From the cell containing the given text, extract its center point as [x, y] coordinate. 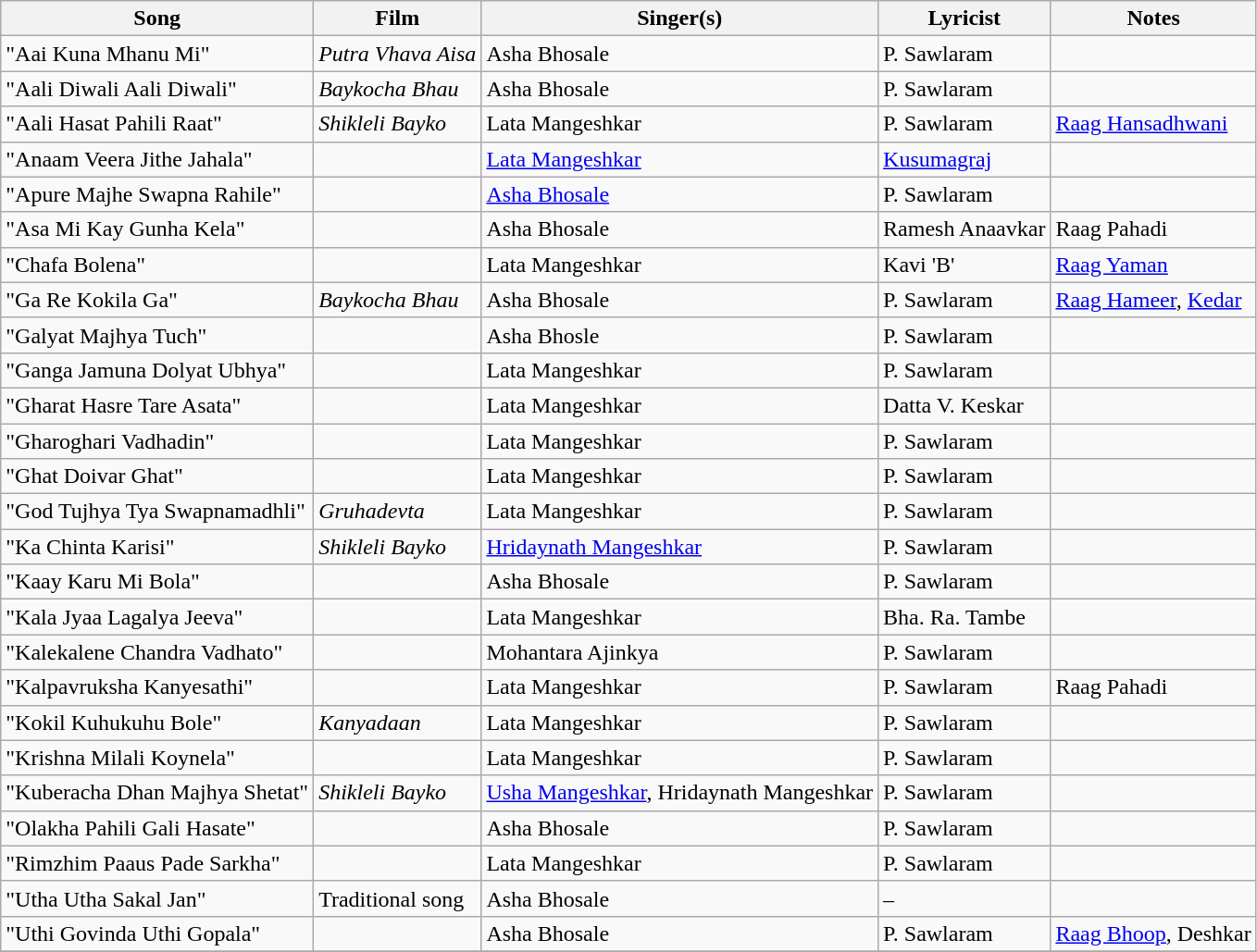
Kusumagraj [965, 159]
"Apure Majhe Swapna Rahile" [157, 194]
"Asa Mi Kay Gunha Kela" [157, 229]
Kanyadaan [398, 723]
Lyricist [965, 19]
"Aai Kuna Mhanu Mi" [157, 54]
Ramesh Anaavkar [965, 229]
"God Tujhya Tya Swapnamadhli" [157, 512]
Putra Vhava Aisa [398, 54]
"Ghat Doivar Ghat" [157, 476]
"Galyat Majhya Tuch" [157, 335]
"Kuberacha Dhan Majhya Shetat" [157, 793]
"Ga Re Kokila Ga" [157, 300]
Traditional song [398, 898]
Raag Hansadhwani [1153, 124]
"Kaay Karu Mi Bola" [157, 582]
"Uthi Govinda Uthi Gopala" [157, 933]
Usha Mangeshkar, Hridaynath Mangeshkar [679, 793]
"Ganga Jamuna Dolyat Ubhya" [157, 370]
"Anaam Veera Jithe Jahala" [157, 159]
"Ka Chinta Karisi" [157, 547]
Gruhadevta [398, 512]
Raag Bhoop, Deshkar [1153, 933]
"Utha Utha Sakal Jan" [157, 898]
"Kokil Kuhukuhu Bole" [157, 723]
"Kala Jyaa Lagalya Jeeva" [157, 617]
"Chafa Bolena" [157, 265]
Kavi 'B' [965, 265]
"Gharat Hasre Tare Asata" [157, 405]
Hridaynath Mangeshkar [679, 547]
– [965, 898]
Raag Hameer, Kedar [1153, 300]
Mohantara Ajinkya [679, 652]
Singer(s) [679, 19]
"Kalekalene Chandra Vadhato" [157, 652]
Song [157, 19]
"Aali Diwali Aali Diwali" [157, 89]
"Krishna Milali Koynela" [157, 758]
Film [398, 19]
"Rimzhim Paaus Pade Sarkha" [157, 863]
Raag Yaman [1153, 265]
"Aali Hasat Pahili Raat" [157, 124]
Notes [1153, 19]
Datta V. Keskar [965, 405]
Asha Bhosle [679, 335]
"Gharoghari Vadhadin" [157, 441]
Bha. Ra. Tambe [965, 617]
"Kalpavruksha Kanyesathi" [157, 687]
"Olakha Pahili Gali Hasate" [157, 828]
